From the cell containing the given text, extract its center point as (x, y) coordinate. 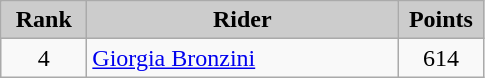
4 (44, 58)
614 (441, 58)
Rider (242, 20)
Giorgia Bronzini (242, 58)
Points (441, 20)
Rank (44, 20)
